Extract the [X, Y] coordinate from the center of the cell holding the provided text.  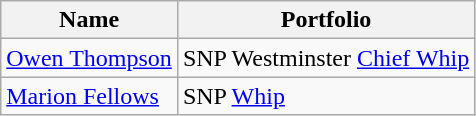
Owen Thompson [90, 58]
SNP Westminster Chief Whip [326, 58]
Portfolio [326, 20]
Name [90, 20]
Marion Fellows [90, 96]
SNP Whip [326, 96]
